Find where the given text appears and provide that cell's center as (x, y) coordinate. 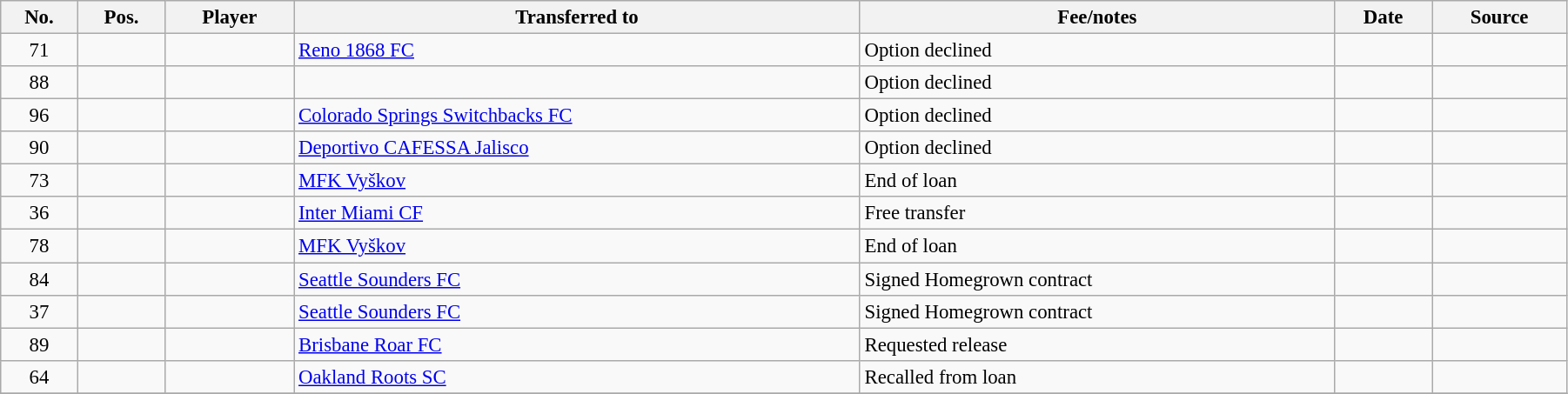
36 (39, 213)
Requested release (1096, 344)
Player (230, 17)
Deportivo CAFESSA Jalisco (577, 148)
Date (1383, 17)
64 (39, 377)
Reno 1868 FC (577, 50)
90 (39, 148)
88 (39, 83)
Free transfer (1096, 213)
Inter Miami CF (577, 213)
Recalled from loan (1096, 377)
Colorado Springs Switchbacks FC (577, 116)
Pos. (122, 17)
84 (39, 279)
71 (39, 50)
Transferred to (577, 17)
89 (39, 344)
Brisbane Roar FC (577, 344)
Fee/notes (1096, 17)
Source (1500, 17)
78 (39, 246)
96 (39, 116)
Oakland Roots SC (577, 377)
No. (39, 17)
73 (39, 181)
37 (39, 311)
